Determine the (x, y) coordinate at the center of the cell enclosing the given text.  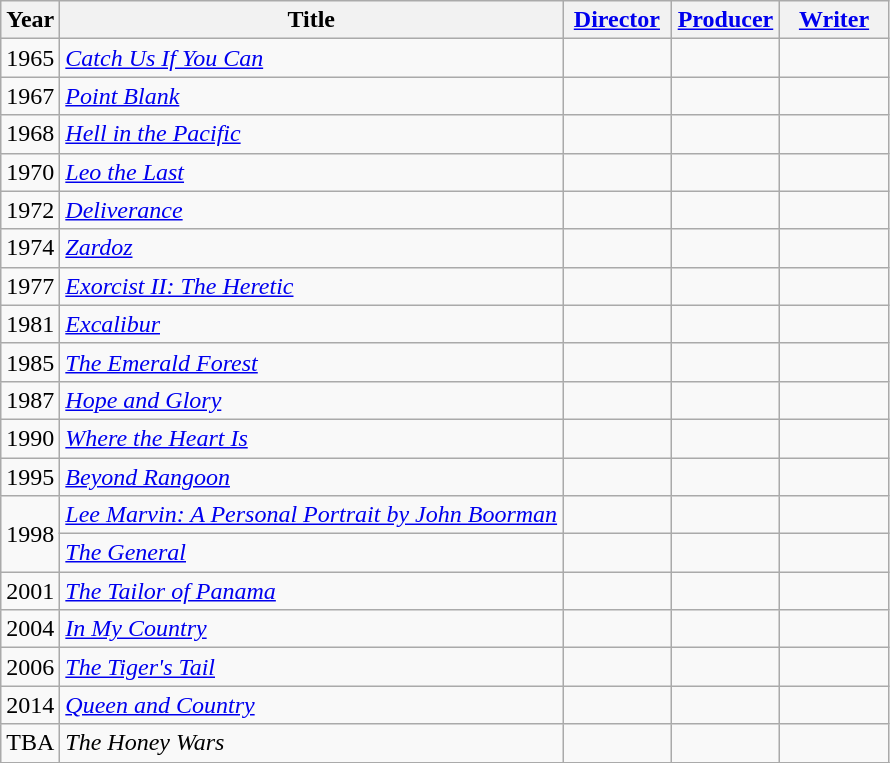
Beyond Rangoon (312, 477)
Year (30, 20)
Writer (834, 20)
Title (312, 20)
Where the Heart Is (312, 438)
Director (618, 20)
1990 (30, 438)
The Tailor of Panama (312, 591)
2006 (30, 667)
1967 (30, 96)
1970 (30, 172)
Leo the Last (312, 172)
Queen and Country (312, 705)
Deliverance (312, 210)
Zardoz (312, 248)
The Emerald Forest (312, 362)
1987 (30, 400)
2014 (30, 705)
In My Country (312, 629)
1974 (30, 248)
1977 (30, 286)
Excalibur (312, 324)
The Honey Wars (312, 743)
Hope and Glory (312, 400)
2001 (30, 591)
The Tiger's Tail (312, 667)
TBA (30, 743)
1968 (30, 134)
1981 (30, 324)
Point Blank (312, 96)
1965 (30, 58)
2004 (30, 629)
Catch Us If You Can (312, 58)
Exorcist II: The Heretic (312, 286)
Producer (726, 20)
1972 (30, 210)
Hell in the Pacific (312, 134)
1995 (30, 477)
1985 (30, 362)
Lee Marvin: A Personal Portrait by John Boorman (312, 515)
The General (312, 553)
1998 (30, 534)
